Detect which cell encompasses the target text, then output its (X, Y) center coordinate. 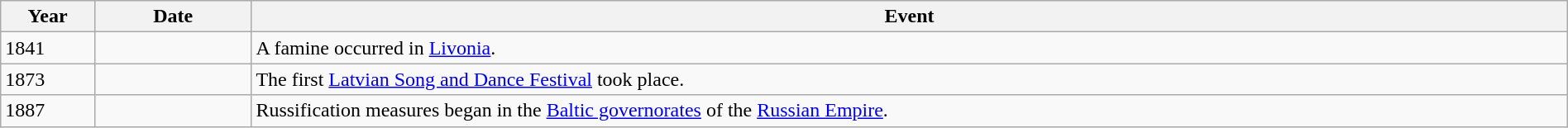
Russification measures began in the Baltic governorates of the Russian Empire. (910, 111)
1887 (48, 111)
Date (172, 17)
A famine occurred in Livonia. (910, 48)
1873 (48, 79)
Event (910, 17)
The first Latvian Song and Dance Festival took place. (910, 79)
Year (48, 17)
1841 (48, 48)
